Locate the cell with the specified text and output its (x, y) center coordinate. 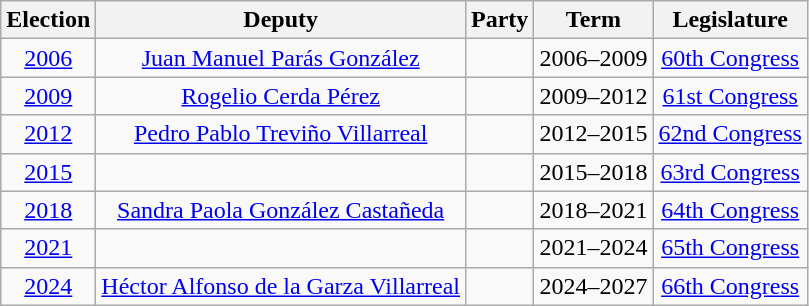
2015 (48, 172)
Legislature (730, 20)
63rd Congress (730, 172)
2018 (48, 210)
61st Congress (730, 96)
2012 (48, 134)
Party (500, 20)
2015–2018 (594, 172)
60th Congress (730, 58)
2012–2015 (594, 134)
65th Congress (730, 248)
2009 (48, 96)
Juan Manuel Parás González (281, 58)
62nd Congress (730, 134)
Rogelio Cerda Pérez (281, 96)
2021–2024 (594, 248)
Deputy (281, 20)
66th Congress (730, 286)
2021 (48, 248)
Pedro Pablo Treviño Villarreal (281, 134)
2018–2021 (594, 210)
2006–2009 (594, 58)
64th Congress (730, 210)
2006 (48, 58)
Héctor Alfonso de la Garza Villarreal (281, 286)
2009–2012 (594, 96)
Term (594, 20)
2024 (48, 286)
Election (48, 20)
2024–2027 (594, 286)
Sandra Paola González Castañeda (281, 210)
